Find where the given text appears and provide that cell's center as (X, Y) coordinate. 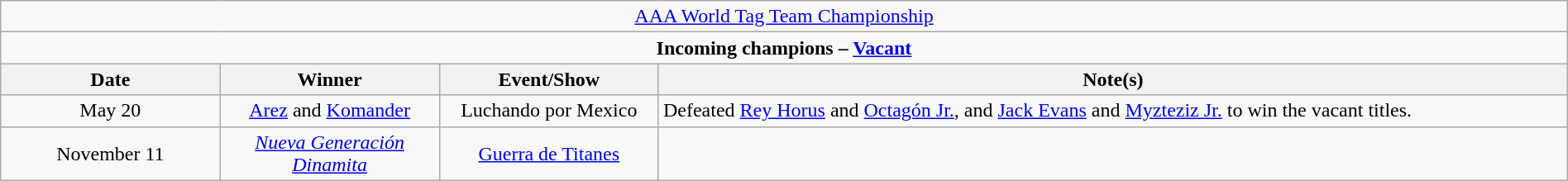
Event/Show (549, 79)
Winner (329, 79)
Date (111, 79)
Arez and Komander (329, 111)
May 20 (111, 111)
AAA World Tag Team Championship (784, 17)
Incoming champions – Vacant (784, 48)
Luchando por Mexico (549, 111)
Guerra de Titanes (549, 154)
November 11 (111, 154)
Nueva Generación Dinamita (329, 154)
Note(s) (1113, 79)
Defeated Rey Horus and Octagón Jr., and Jack Evans and Myzteziz Jr. to win the vacant titles. (1113, 111)
